Capture the cell that displays the provided text and extract its [X, Y] central coordinate. 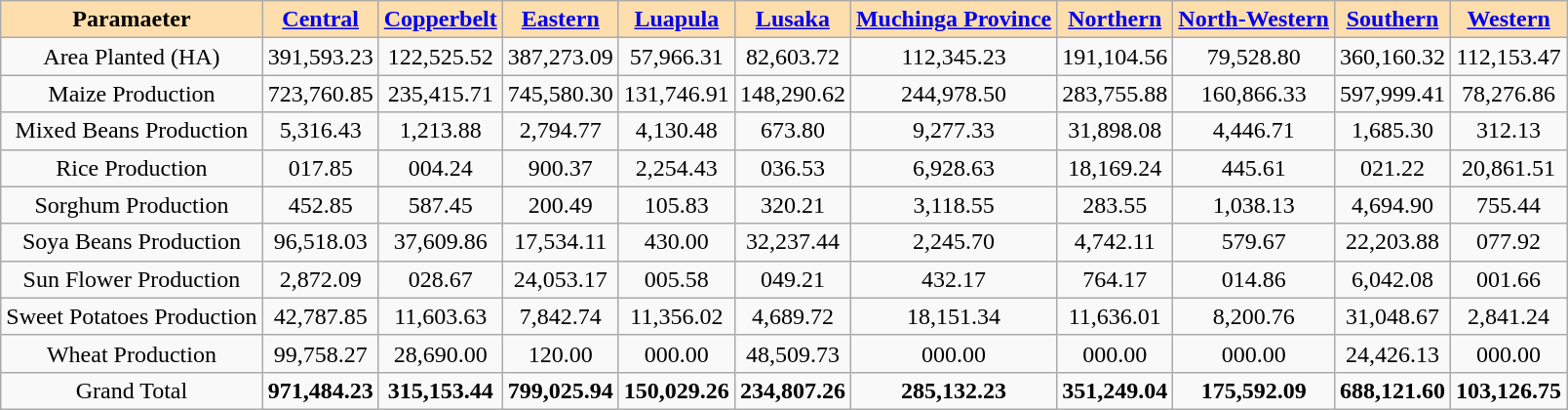
Southern [1392, 20]
Lusaka [792, 20]
Western [1509, 20]
4,694.90 [1392, 205]
Maize Production [132, 94]
105.83 [677, 205]
971,484.23 [320, 390]
1,213.88 [441, 131]
20,861.51 [1509, 168]
4,130.48 [677, 131]
745,580.30 [560, 94]
6,928.63 [954, 168]
235,415.71 [441, 94]
150,029.26 [677, 390]
Copperbelt [441, 20]
Grand Total [132, 390]
312.13 [1509, 131]
Wheat Production [132, 353]
Sorghum Production [132, 205]
Luapula [677, 20]
283.55 [1116, 205]
351,249.04 [1116, 390]
11,356.02 [677, 316]
432.17 [954, 279]
028.67 [441, 279]
Northern [1116, 20]
2,841.24 [1509, 316]
900.37 [560, 168]
799,025.94 [560, 390]
Paramaeter [132, 20]
587.45 [441, 205]
688,121.60 [1392, 390]
001.66 [1509, 279]
82,603.72 [792, 57]
175,592.09 [1254, 390]
57,966.31 [677, 57]
Soya Beans Production [132, 242]
122,525.52 [441, 57]
391,593.23 [320, 57]
78,276.86 [1509, 94]
049.21 [792, 279]
79,528.80 [1254, 57]
315,153.44 [441, 390]
4,446.71 [1254, 131]
764.17 [1116, 279]
96,518.03 [320, 242]
8,200.76 [1254, 316]
31,048.67 [1392, 316]
2,872.09 [320, 279]
077.92 [1509, 242]
112,345.23 [954, 57]
285,132.23 [954, 390]
22,203.88 [1392, 242]
021.22 [1392, 168]
005.58 [677, 279]
673.80 [792, 131]
445.61 [1254, 168]
18,151.34 [954, 316]
597,999.41 [1392, 94]
234,807.26 [792, 390]
004.24 [441, 168]
148,290.62 [792, 94]
360,160.32 [1392, 57]
3,118.55 [954, 205]
2,245.70 [954, 242]
24,426.13 [1392, 353]
014.86 [1254, 279]
430.00 [677, 242]
Mixed Beans Production [132, 131]
112,153.47 [1509, 57]
120.00 [560, 353]
723,760.85 [320, 94]
5,316.43 [320, 131]
42,787.85 [320, 316]
Sweet Potatoes Production [132, 316]
North-Western [1254, 20]
755.44 [1509, 205]
32,237.44 [792, 242]
Central [320, 20]
6,042.08 [1392, 279]
11,603.63 [441, 316]
244,978.50 [954, 94]
Rice Production [132, 168]
387,273.09 [560, 57]
1,038.13 [1254, 205]
Area Planted (HA) [132, 57]
191,104.56 [1116, 57]
Eastern [560, 20]
37,609.86 [441, 242]
28,690.00 [441, 353]
320.21 [792, 205]
1,685.30 [1392, 131]
Muchinga Province [954, 20]
31,898.08 [1116, 131]
Sun Flower Production [132, 279]
99,758.27 [320, 353]
9,277.33 [954, 131]
579.67 [1254, 242]
2,794.77 [560, 131]
11,636.01 [1116, 316]
131,746.91 [677, 94]
103,126.75 [1509, 390]
4,689.72 [792, 316]
17,534.11 [560, 242]
48,509.73 [792, 353]
160,866.33 [1254, 94]
200.49 [560, 205]
7,842.74 [560, 316]
4,742.11 [1116, 242]
24,053.17 [560, 279]
036.53 [792, 168]
017.85 [320, 168]
18,169.24 [1116, 168]
283,755.88 [1116, 94]
2,254.43 [677, 168]
452.85 [320, 205]
